For the text-containing cell, return its midpoint in (x, y) coordinate format. 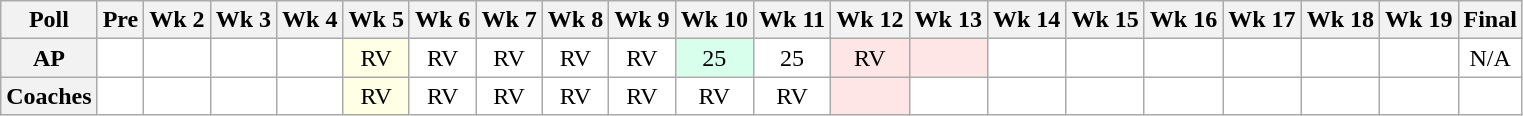
Wk 2 (177, 20)
AP (49, 58)
Wk 7 (509, 20)
Wk 10 (714, 20)
Wk 3 (243, 20)
Wk 15 (1105, 20)
Wk 5 (376, 20)
Coaches (49, 96)
Wk 6 (442, 20)
Poll (49, 20)
Wk 14 (1026, 20)
Wk 19 (1419, 20)
N/A (1490, 58)
Wk 17 (1262, 20)
Wk 4 (310, 20)
Wk 11 (792, 20)
Pre (120, 20)
Final (1490, 20)
Wk 12 (870, 20)
Wk 9 (642, 20)
Wk 18 (1340, 20)
Wk 8 (575, 20)
Wk 16 (1183, 20)
Wk 13 (948, 20)
